Provide the (X, Y) coordinate of the cell's center where the given text is located.  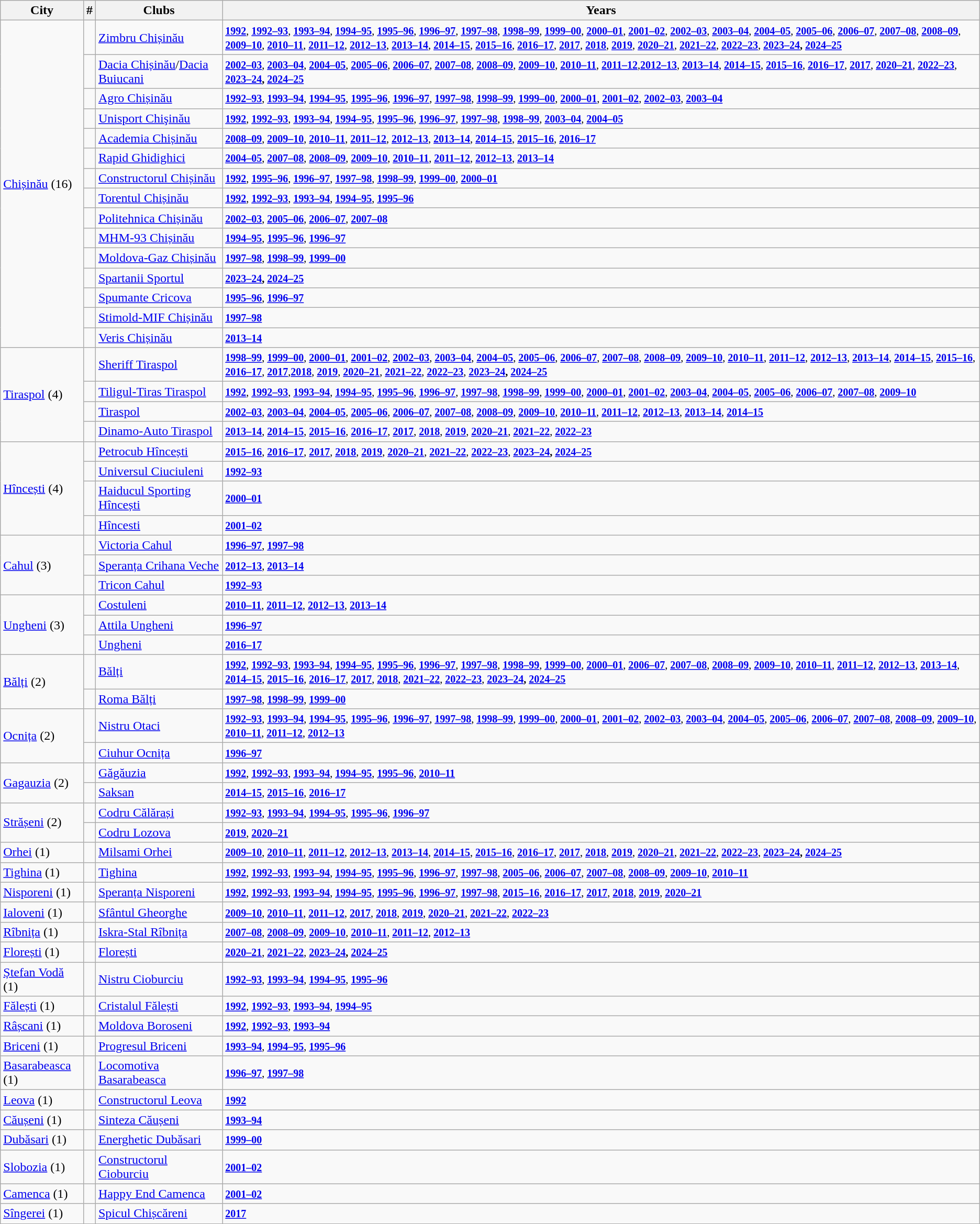
Roma Bălți (159, 699)
Nisporeni (1) (42, 892)
Zimbru Chișinău (159, 38)
Petrocub Hîncești (159, 451)
Ialoveni (1) (42, 912)
Fălești (1) (42, 1006)
Saksan (159, 793)
Attila Ungheni (159, 625)
Tricon Cahul (159, 585)
1992, 1992–93, 1993–94 (601, 1026)
Cristalul Fălești (159, 1006)
1992 (601, 1100)
2014–15, 2015–16, 2016–17 (601, 793)
# (89, 10)
Academia Chișinău (159, 138)
Spartanii Sportul (159, 278)
Sfântul Gheorghe (159, 912)
Basarabeasca (1) (42, 1073)
Constructorul Cioburciu (159, 1166)
Tiraspol (159, 411)
City (42, 10)
Energhetic Dubăsari (159, 1140)
Sheriff Tiraspol (159, 364)
Ungheni (159, 645)
Unisport Chişinău (159, 118)
2012–13, 2013–14 (601, 565)
Hîncești (4) (42, 488)
Găgăuzia (159, 773)
Florești (1) (42, 952)
1992, 1992–93, 1993–94, 1994–95, 1995–96, 1996–97, 1997–98, 1998–99, 1999–00, 2000–01, 2001–02, 2003–04, 2004–05, 2005–06, 2006–07, 2007–08, 2009–10 (601, 392)
Moldova Boroseni (159, 1026)
2013–14 (601, 338)
2008–09, 2009–10, 2010–11, 2011–12, 2012–13, 2013–14, 2014–15, 2015–16, 2016–17 (601, 138)
2020–21, 2021–22, 2023–24, 2024–25 (601, 952)
Dubăsari (1) (42, 1140)
Progresul Briceni (159, 1046)
Tighina (1) (42, 872)
2009–10, 2010–11, 2011–12, 2012–13, 2013–14, 2014–15, 2015–16, 2016–17, 2017, 2018, 2019, 2020–21, 2021–22, 2022–23, 2023–24, 2024–25 (601, 852)
Speranța Nisporeni (159, 892)
1999–00 (601, 1140)
Nistru Cioburciu (159, 979)
Spumante Cricova (159, 298)
Codru Călărași (159, 813)
2000–01 (601, 498)
Costuleni (159, 605)
Sîngerei (1) (42, 1214)
Iskra-Stal Rîbnița (159, 932)
2009–10, 2010–11, 2011–12, 2017, 2018, 2019, 2020–21, 2021–22, 2022–23 (601, 912)
Ungheni (3) (42, 625)
Rapid Ghidighici (159, 158)
Ciuhur Ocnița (159, 753)
1995–96, 1996–97 (601, 298)
Sinteza Căușeni (159, 1120)
Chișinău (16) (42, 184)
Orhei (1) (42, 852)
1992, 1995–96, 1996–97, 1997–98, 1998–99, 1999–00, 2000–01 (601, 178)
1993–94, 1994–95, 1995–96 (601, 1046)
Torentul Chișinău (159, 198)
Cahul (3) (42, 565)
1997–98 (601, 318)
Camenca (1) (42, 1194)
Râșcani (1) (42, 1026)
Victoria Cahul (159, 545)
Bălți (2) (42, 682)
2002–03, 2005–06, 2006–07, 2007–08 (601, 218)
Ștefan Vodă (1) (42, 979)
Dacia Chișinău/Dacia Buiucani (159, 71)
Leova (1) (42, 1100)
1993–94 (601, 1120)
2023–24, 2024–25 (601, 278)
Locomotiva Basarabeasca (159, 1073)
Years (601, 10)
2007–08, 2008–09, 2009–10, 2010–11, 2011–12, 2012–13 (601, 932)
Strășeni (2) (42, 822)
2016–17 (601, 645)
1992, 1992–93, 1993–94, 1994–95, 1995–96, 1996–97, 1997–98, 2005–06, 2006–07, 2007–08, 2008–09, 2009–10, 2010–11 (601, 872)
2002–03, 2003–04, 2004–05, 2005–06, 2006–07, 2007–08, 2008–09, 2009–10, 2010–11, 2011–12, 2012–13, 2013–14, 2014–15 (601, 411)
Veris Chișinău (159, 338)
2019, 2020–21 (601, 832)
Nistru Otaci (159, 726)
2013–14, 2014–15, 2015–16, 2016–17, 2017, 2018, 2019, 2020–21, 2021–22, 2022–23 (601, 431)
Constructorul Chișinău (159, 178)
Spicul Chișcăreni (159, 1214)
Haiducul Sporting Hîncești (159, 498)
1992, 1992–93, 1993–94, 1994–95, 1995–96, 1996–97, 1997–98, 2015–16, 2016–17, 2017, 2018, 2019, 2020–21 (601, 892)
Căușeni (1) (42, 1120)
Clubs (159, 10)
Agro Chișinău (159, 98)
2004–05, 2007–08, 2008–09, 2009–10, 2010–11, 2011–12, 2012–13, 2013–14 (601, 158)
1992, 1992–93, 1993–94, 1994–95, 1995–96, 2010–11 (601, 773)
Universul Ciuciuleni (159, 471)
Codru Lozova (159, 832)
Politehnica Chișinău (159, 218)
Constructorul Leova (159, 1100)
Speranța Crihana Veche (159, 565)
Gagauzia (2) (42, 783)
Tiligul-Tiras Tiraspol (159, 392)
Tiraspol (4) (42, 395)
Happy End Camenca (159, 1194)
Dinamo-Auto Tiraspol (159, 431)
2015–16, 2016–17, 2017, 2018, 2019, 2020–21, 2021–22, 2022–23, 2023–24, 2024–25 (601, 451)
1994–95, 1995–96, 1996–97 (601, 238)
Florești (159, 952)
Slobozia (1) (42, 1166)
1992, 1992–93, 1993–94, 1994–95, 1995–96, 1996–97, 1997–98, 1998–99, 2003–04, 2004–05 (601, 118)
Milsami Orhei (159, 852)
Ocnița (2) (42, 736)
1992–93, 1993–94, 1994–95, 1995–96, 1996–97, 1997–98, 1998–99, 1999–00, 2000–01, 2001–02, 2002–03, 2003–04 (601, 98)
Tighina (159, 872)
1992, 1992–93, 1993–94, 1994–95, 1995–96 (601, 198)
1992, 1992–93, 1993–94, 1994–95 (601, 1006)
2010–11, 2011–12, 2012–13, 2013–14 (601, 605)
Briceni (1) (42, 1046)
Rîbnița (1) (42, 932)
Moldova-Gaz Chișinău (159, 258)
1992–93, 1993–94, 1994–95, 1995–96, 1996–97 (601, 813)
MHM-93 Chișinău (159, 238)
1992–93, 1993–94, 1994–95, 1995–96 (601, 979)
2017 (601, 1214)
Bălți (159, 672)
Hîncesti (159, 525)
Stimold-MIF Chișinău (159, 318)
